Scan for the cell matching the given text and deliver its (X, Y) coordinate at center. 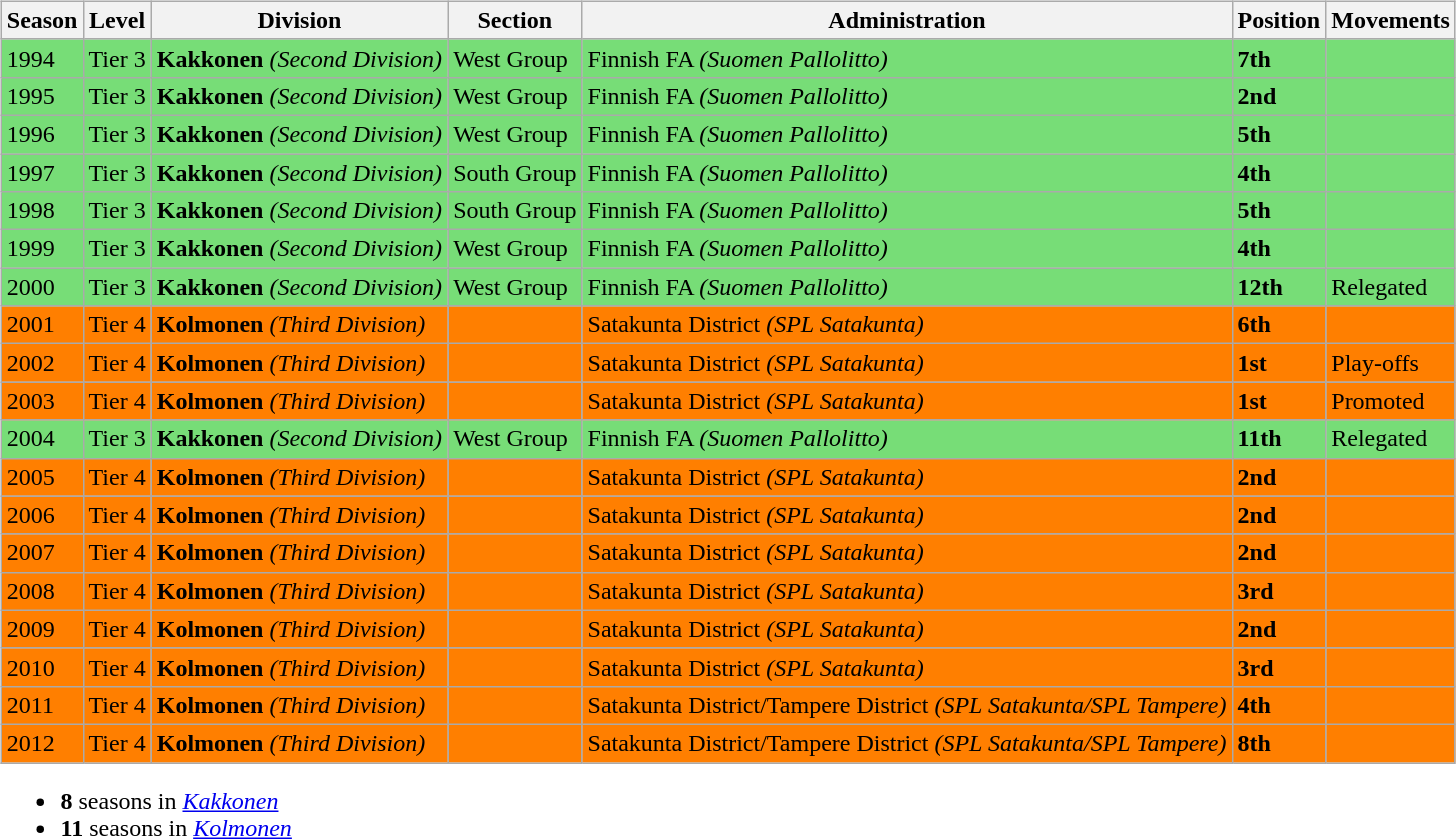
Administration (907, 20)
Level (117, 20)
2006 (42, 515)
1996 (42, 134)
7th (1279, 58)
1994 (42, 58)
2002 (42, 363)
2007 (42, 553)
2004 (42, 439)
2001 (42, 325)
Position (1279, 20)
6th (1279, 325)
2012 (42, 743)
Movements (1391, 20)
2009 (42, 629)
Play-offs (1391, 363)
2000 (42, 287)
2011 (42, 705)
1999 (42, 249)
2008 (42, 591)
8th (1279, 743)
2010 (42, 667)
2003 (42, 401)
1998 (42, 211)
1997 (42, 173)
11th (1279, 439)
2005 (42, 477)
Division (299, 20)
Section (515, 20)
Promoted (1391, 401)
12th (1279, 287)
1995 (42, 96)
Season (42, 20)
